Extract the (x, y) coordinate from the center of the cell holding the provided text.  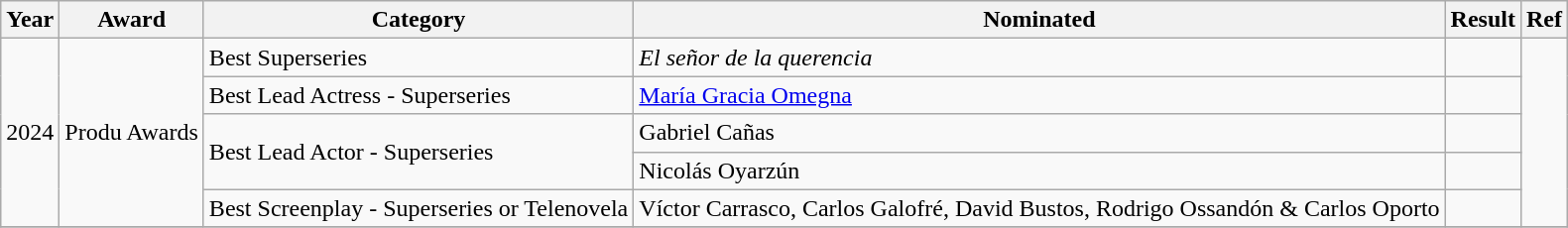
Award (132, 20)
Year (30, 20)
2024 (30, 133)
Ref (1543, 20)
Best Screenplay - Superseries or Telenovela (419, 208)
Nicolás Oyarzún (1039, 171)
Result (1483, 20)
Gabriel Cañas (1039, 133)
El señor de la querencia (1039, 57)
Category (419, 20)
Best Superseries (419, 57)
María Gracia Omegna (1039, 95)
Produ Awards (132, 133)
Best Lead Actor - Superseries (419, 152)
Nominated (1039, 20)
Víctor Carrasco, Carlos Galofré, David Bustos, Rodrigo Ossandón & Carlos Oporto (1039, 208)
Best Lead Actress - Superseries (419, 95)
